Search for the cell housing the specified text and yield its (X, Y) center coordinate. 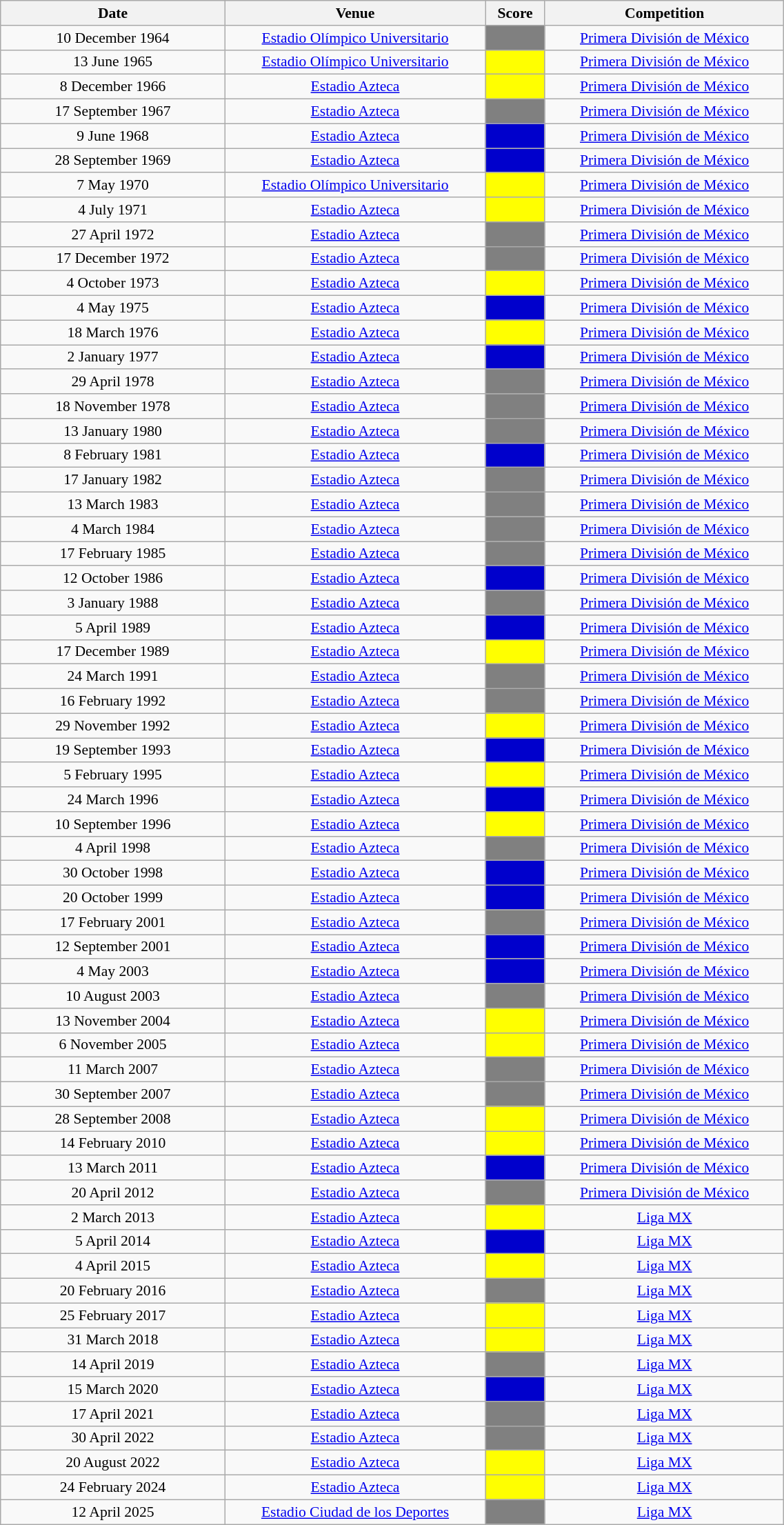
20 August 2022 (113, 1463)
3 January 1988 (113, 603)
17 February 1985 (113, 554)
17 December 1972 (113, 259)
24 February 2024 (113, 1488)
11 March 2007 (113, 1070)
17 January 1982 (113, 480)
28 September 1969 (113, 161)
15 March 2020 (113, 1389)
18 November 1978 (113, 406)
25 February 2017 (113, 1315)
4 April 1998 (113, 848)
18 March 1976 (113, 332)
4 October 1973 (113, 283)
12 September 2001 (113, 947)
10 September 1996 (113, 824)
8 December 1966 (113, 87)
13 November 2004 (113, 1021)
12 October 1986 (113, 579)
20 February 2016 (113, 1291)
5 April 1989 (113, 628)
30 April 2022 (113, 1438)
4 April 2015 (113, 1266)
14 February 2010 (113, 1144)
17 February 2001 (113, 922)
17 September 1967 (113, 112)
7 May 1970 (113, 186)
13 June 1965 (113, 62)
12 April 2025 (113, 1512)
Competition (664, 13)
2 January 1977 (113, 357)
13 March 1983 (113, 505)
14 April 2019 (113, 1365)
17 April 2021 (113, 1414)
5 February 1995 (113, 775)
20 October 1999 (113, 898)
16 February 1992 (113, 701)
2 March 2013 (113, 1217)
13 March 2011 (113, 1168)
10 December 1964 (113, 38)
Venue (354, 13)
24 March 1991 (113, 677)
19 September 1993 (113, 750)
4 July 1971 (113, 210)
29 April 1978 (113, 382)
4 May 1975 (113, 308)
30 October 1998 (113, 873)
6 November 2005 (113, 1045)
28 September 2008 (113, 1119)
10 August 2003 (113, 996)
29 November 1992 (113, 726)
31 March 2018 (113, 1340)
4 May 2003 (113, 972)
Estadio Ciudad de los Deportes (354, 1512)
24 March 1996 (113, 799)
8 February 1981 (113, 455)
17 December 1989 (113, 652)
Date (113, 13)
27 April 1972 (113, 235)
13 January 1980 (113, 431)
20 April 2012 (113, 1193)
9 June 1968 (113, 136)
5 April 2014 (113, 1242)
30 September 2007 (113, 1095)
4 March 1984 (113, 529)
Score (516, 13)
